From the cell containing the given text, extract its center point as [X, Y] coordinate. 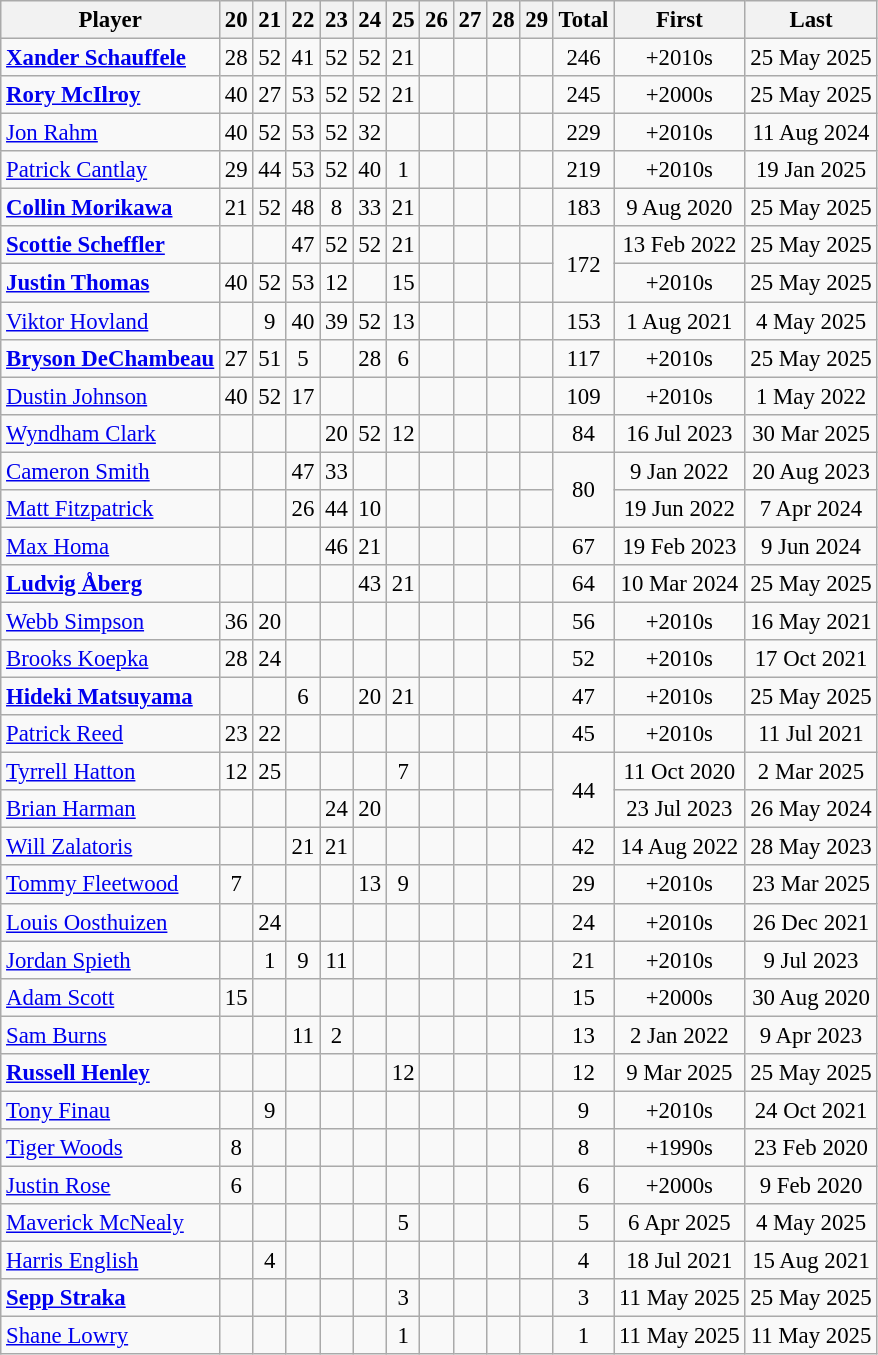
2 [336, 1035]
219 [583, 170]
30 Aug 2020 [811, 997]
Scottie Scheffler [110, 245]
46 [336, 546]
Russell Henley [110, 1073]
84 [583, 433]
32 [370, 133]
17 [302, 396]
2 Mar 2025 [811, 772]
9 Mar 2025 [680, 1073]
Maverick McNealy [110, 1223]
183 [583, 208]
17 Oct 2021 [811, 659]
Webb Simpson [110, 621]
39 [336, 321]
19 Jun 2022 [680, 509]
13 Feb 2022 [680, 245]
23 Feb 2020 [811, 1148]
41 [302, 58]
16 May 2021 [811, 621]
Max Homa [110, 546]
26 May 2024 [811, 809]
9 Jul 2023 [811, 960]
Jordan Spieth [110, 960]
9 Jun 2024 [811, 546]
246 [583, 58]
64 [583, 584]
Justin Thomas [110, 283]
56 [583, 621]
11 Aug 2024 [811, 133]
Cameron Smith [110, 471]
Rory McIlroy [110, 95]
45 [583, 734]
Justin Rose [110, 1185]
Player [110, 20]
9 Feb 2020 [811, 1185]
Ludvig Åberg [110, 584]
18 Jul 2021 [680, 1261]
67 [583, 546]
Shane Lowry [110, 1336]
Wyndham Clark [110, 433]
1 May 2022 [811, 396]
Tiger Woods [110, 1148]
19 Jan 2025 [811, 170]
15 Aug 2021 [811, 1261]
Patrick Cantlay [110, 170]
51 [270, 358]
Will Zalatoris [110, 847]
26 Dec 2021 [811, 922]
Sepp Straka [110, 1298]
Viktor Hovland [110, 321]
36 [236, 621]
117 [583, 358]
Louis Oosthuizen [110, 922]
Last [811, 20]
Xander Schauffele [110, 58]
Brian Harman [110, 809]
Dustin Johnson [110, 396]
24 Oct 2021 [811, 1110]
30 Mar 2025 [811, 433]
80 [583, 490]
16 Jul 2023 [680, 433]
Patrick Reed [110, 734]
6 Apr 2025 [680, 1223]
Tommy Fleetwood [110, 885]
Harris English [110, 1261]
28 May 2023 [811, 847]
19 Feb 2023 [680, 546]
Jon Rahm [110, 133]
229 [583, 133]
20 Aug 2023 [811, 471]
Total [583, 20]
Tony Finau [110, 1110]
7 Apr 2024 [811, 509]
2 Jan 2022 [680, 1035]
42 [583, 847]
Adam Scott [110, 997]
+1990s [680, 1148]
9 Apr 2023 [811, 1035]
153 [583, 321]
9 Aug 2020 [680, 208]
23 Jul 2023 [680, 809]
9 Jan 2022 [680, 471]
11 Oct 2020 [680, 772]
23 Mar 2025 [811, 885]
Brooks Koepka [110, 659]
Bryson DeChambeau [110, 358]
10 Mar 2024 [680, 584]
Collin Morikawa [110, 208]
245 [583, 95]
11 Jul 2021 [811, 734]
43 [370, 584]
Hideki Matsuyama [110, 697]
10 [370, 509]
Sam Burns [110, 1035]
48 [302, 208]
109 [583, 396]
Matt Fitzpatrick [110, 509]
First [680, 20]
172 [583, 264]
14 Aug 2022 [680, 847]
Tyrrell Hatton [110, 772]
1 Aug 2021 [680, 321]
